Search for the cell housing the specified text and yield its (x, y) center coordinate. 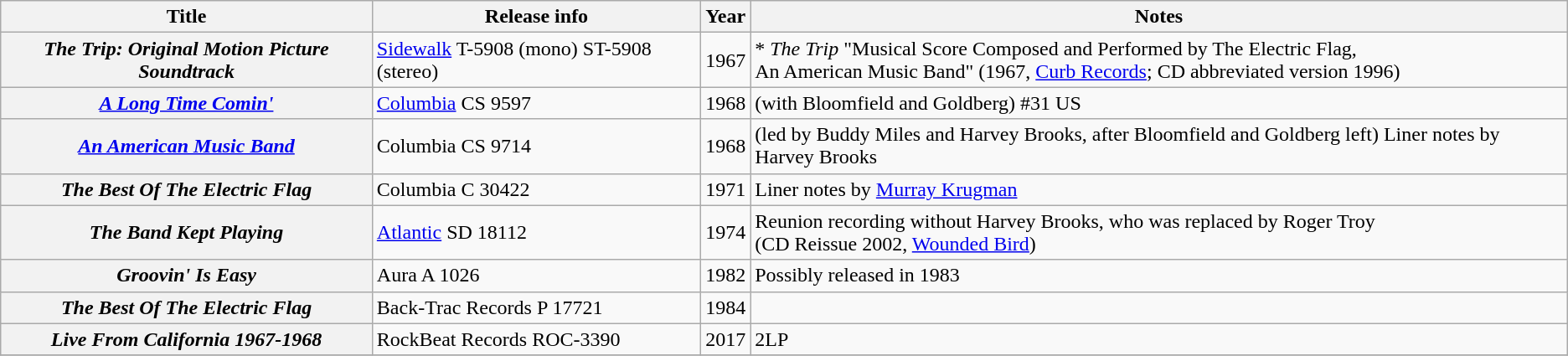
* The Trip "Musical Score Composed and Performed by The Electric Flag, An American Music Band" (1967, Curb Records; CD abbreviated version 1996) (1159, 60)
Year (725, 17)
Groovin' Is Easy (187, 276)
1982 (725, 276)
1984 (725, 307)
1974 (725, 233)
Release info (536, 17)
Liner notes by Murray Krugman (1159, 189)
1967 (725, 60)
A Long Time Comin' (187, 103)
Aura A 1026 (536, 276)
(with Bloomfield and Goldberg) #31 US (1159, 103)
(led by Buddy Miles and Harvey Brooks, after Bloomfield and Goldberg left) Liner notes by Harvey Brooks (1159, 146)
Reunion recording without Harvey Brooks, who was replaced by Roger Troy(CD Reissue 2002, Wounded Bird) (1159, 233)
Back-Trac Records P 17721 (536, 307)
The Trip: Original Motion Picture Soundtrack (187, 60)
The Band Kept Playing (187, 233)
Atlantic SD 18112 (536, 233)
Sidewalk T-5908 (mono) ST-5908 (stereo) (536, 60)
Columbia CS 9597 (536, 103)
Columbia CS 9714 (536, 146)
Columbia C 30422 (536, 189)
Possibly released in 1983 (1159, 276)
2LP (1159, 339)
1971 (725, 189)
RockBeat Records ROC-3390 (536, 339)
2017 (725, 339)
Title (187, 17)
An American Music Band (187, 146)
Notes (1159, 17)
Live From California 1967-1968 (187, 339)
